Locate the cell with the specified text and output its [X, Y] center coordinate. 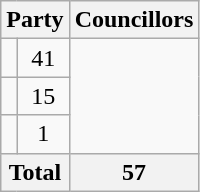
Councillors [134, 20]
Total [35, 172]
1 [43, 134]
Party [35, 20]
57 [134, 172]
15 [43, 96]
41 [43, 58]
